Search for the cell housing the specified text and yield its (x, y) center coordinate. 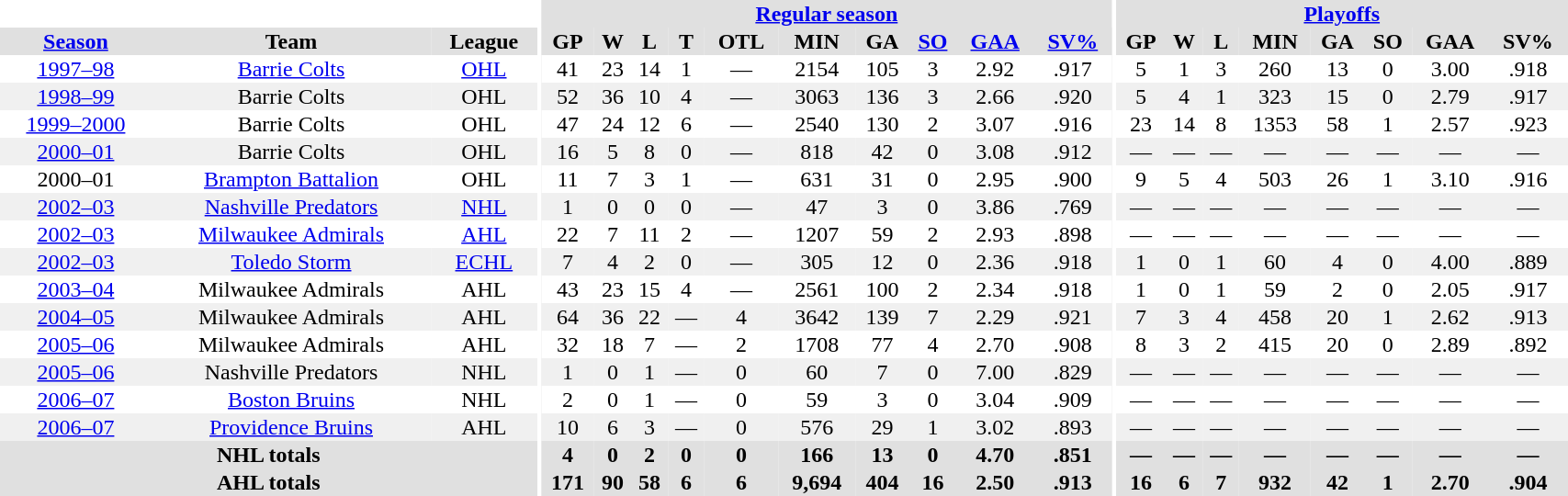
3642 (818, 317)
.923 (1528, 124)
458 (1275, 317)
.904 (1528, 482)
503 (1275, 179)
NHL totals (268, 455)
3.00 (1450, 69)
Providence Bruins (291, 427)
.912 (1073, 152)
41 (568, 69)
Team (291, 41)
2.57 (1450, 124)
Brampton Battalion (291, 179)
AHL totals (268, 482)
2540 (818, 124)
.889 (1528, 262)
1708 (818, 344)
2004–05 (75, 317)
4.70 (995, 455)
29 (883, 427)
3.10 (1450, 179)
ECHL (483, 262)
.921 (1073, 317)
3.04 (995, 400)
43 (568, 289)
90 (613, 482)
2.36 (995, 262)
171 (568, 482)
2.79 (1450, 96)
.900 (1073, 179)
305 (818, 262)
105 (883, 69)
2.62 (1450, 317)
.851 (1073, 455)
136 (883, 96)
18 (613, 344)
1353 (1275, 124)
.909 (1073, 400)
32 (568, 344)
.893 (1073, 427)
3.86 (995, 207)
52 (568, 96)
576 (818, 427)
2.92 (995, 69)
31 (883, 179)
2.95 (995, 179)
4.00 (1450, 262)
130 (883, 124)
League (483, 41)
Boston Bruins (291, 400)
166 (818, 455)
2561 (818, 289)
323 (1275, 96)
Toledo Storm (291, 262)
404 (883, 482)
818 (818, 152)
2.29 (995, 317)
260 (1275, 69)
2.93 (995, 234)
7.00 (995, 372)
2.50 (995, 482)
1999–2000 (75, 124)
9 (1141, 179)
64 (568, 317)
.892 (1528, 344)
3.02 (995, 427)
932 (1275, 482)
26 (1337, 179)
2.34 (995, 289)
9,694 (818, 482)
1207 (818, 234)
1998–99 (75, 96)
.829 (1073, 372)
2154 (818, 69)
3.07 (995, 124)
.908 (1073, 344)
OTL (741, 41)
2.05 (1450, 289)
Regular season (827, 14)
Season (75, 41)
3063 (818, 96)
2003–04 (75, 289)
.898 (1073, 234)
2.66 (995, 96)
1997–98 (75, 69)
139 (883, 317)
631 (818, 179)
100 (883, 289)
415 (1275, 344)
77 (883, 344)
Playoffs (1341, 14)
2.89 (1450, 344)
24 (613, 124)
.769 (1073, 207)
3.08 (995, 152)
.920 (1073, 96)
T (686, 41)
